Identify which cell holds the provided text, then report its [X, Y] central coordinate. 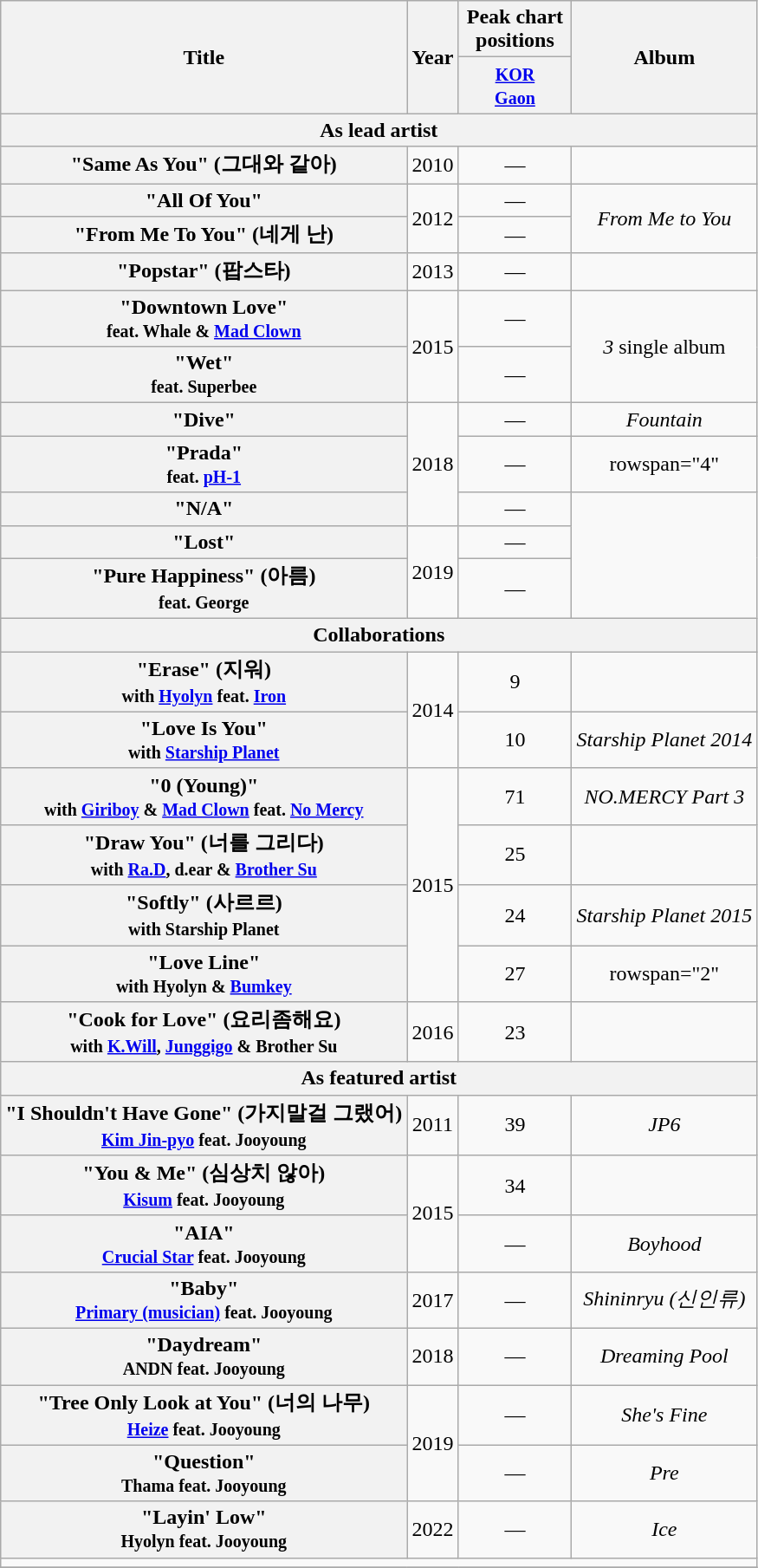
Peak chart positions [515, 29]
"Draw You" (너를 그리다)with Ra.D, d.ear & Brother Su [204, 855]
"Dive" [204, 420]
"Cook for Love" (요리좀해요)with K.Will, Junggigo & Brother Su [204, 1032]
Boyhood [664, 1243]
10 [515, 740]
"Prada"feat. pH-1 [204, 465]
"Wet" feat. Superbee [204, 374]
2022 [433, 1529]
2016 [433, 1032]
"Layin' Low" Hyolyn feat. Jooyoung [204, 1529]
"Question" Thama feat. Jooyoung [204, 1474]
Starship Planet 2014 [664, 740]
9 [515, 682]
rowspan="4" [664, 465]
39 [515, 1125]
Year [433, 57]
"Love Is You" with Starship Planet [204, 740]
Pre [664, 1474]
2014 [433, 711]
"Daydream" ANDN feat. Jooyoung [204, 1356]
3 single album [664, 347]
Album [664, 57]
Dreaming Pool [664, 1356]
2012 [433, 218]
Collaborations [379, 635]
Shininryu (신인류) [664, 1300]
"AIA"Crucial Star feat. Jooyoung [204, 1243]
25 [515, 855]
JP6 [664, 1125]
"Tree Only Look at You" (너의 나무)Heize feat. Jooyoung [204, 1415]
"Pure Happiness" (아름)feat. George [204, 589]
Starship Planet 2015 [664, 915]
34 [515, 1186]
As lead artist [379, 130]
Title [204, 57]
"0 (Young)"with Giriboy & Mad Clown feat. No Mercy [204, 796]
As featured artist [379, 1078]
"All Of You" [204, 200]
"From Me To You" (네게 난) [204, 236]
2010 [433, 165]
"Erase" (지워)with Hyolyn feat. Iron [204, 682]
"Downtown Love" feat. Whale & Mad Clown [204, 319]
2017 [433, 1300]
rowspan="2" [664, 973]
"N/A" [204, 509]
23 [515, 1032]
"Lost" [204, 542]
24 [515, 915]
2013 [433, 272]
NO.MERCY Part 3 [664, 796]
"Softly" (사르르)with Starship Planet [204, 915]
Ice [664, 1529]
She's Fine [664, 1415]
71 [515, 796]
"Same As You" (그대와 같아) [204, 165]
"Baby" Primary (musician) feat. Jooyoung [204, 1300]
Fountain [664, 420]
From Me to You [664, 218]
"Popstar" (팝스타) [204, 272]
"You & Me" (심상치 않아)Kisum feat. Jooyoung [204, 1186]
"Love Line"with Hyolyn & Bumkey [204, 973]
2011 [433, 1125]
KORGaon [515, 85]
27 [515, 973]
"I Shouldn't Have Gone" (가지말걸 그랬어)Kim Jin-pyo feat. Jooyoung [204, 1125]
